Return [X, Y] of the center of cell containing provided text 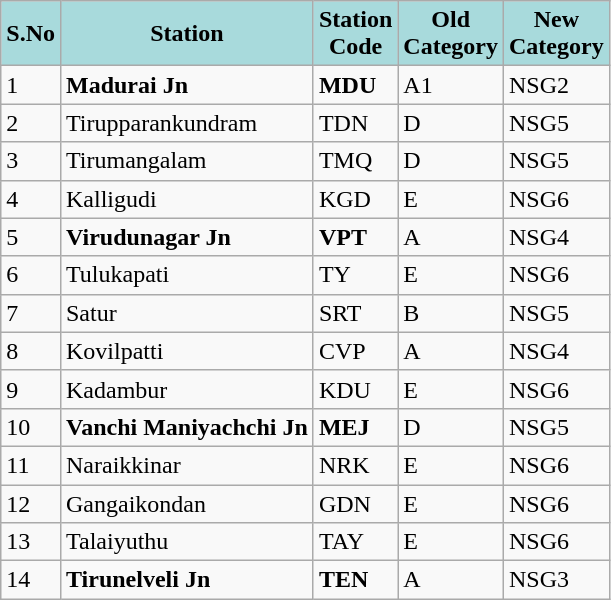
GDN [355, 503]
Kovilpatti [186, 351]
Talaiyuthu [186, 542]
TEN [355, 580]
7 [31, 313]
MDU [355, 85]
10 [31, 427]
Tulukapati [186, 275]
VPT [355, 237]
MEJ [355, 427]
TMQ [355, 161]
Madurai Jn [186, 85]
12 [31, 503]
B [451, 313]
Satur [186, 313]
Tirumangalam [186, 161]
TDN [355, 123]
14 [31, 580]
Station [186, 34]
6 [31, 275]
Gangaikondan [186, 503]
Tirupparankundram [186, 123]
NSG2 [557, 85]
KDU [355, 389]
5 [31, 237]
Kadambur [186, 389]
TAY [355, 542]
A1 [451, 85]
9 [31, 389]
KGD [355, 199]
13 [31, 542]
StationCode [355, 34]
Naraikkinar [186, 465]
NewCategory [557, 34]
Virudunagar Jn [186, 237]
1 [31, 85]
Vanchi Maniyachchi Jn [186, 427]
11 [31, 465]
OldCategory [451, 34]
2 [31, 123]
SRT [355, 313]
S.No [31, 34]
Kalligudi [186, 199]
TY [355, 275]
NRK [355, 465]
3 [31, 161]
CVP [355, 351]
Tirunelveli Jn [186, 580]
NSG3 [557, 580]
4 [31, 199]
8 [31, 351]
